Scan for the cell matching the given text and deliver its (X, Y) coordinate at center. 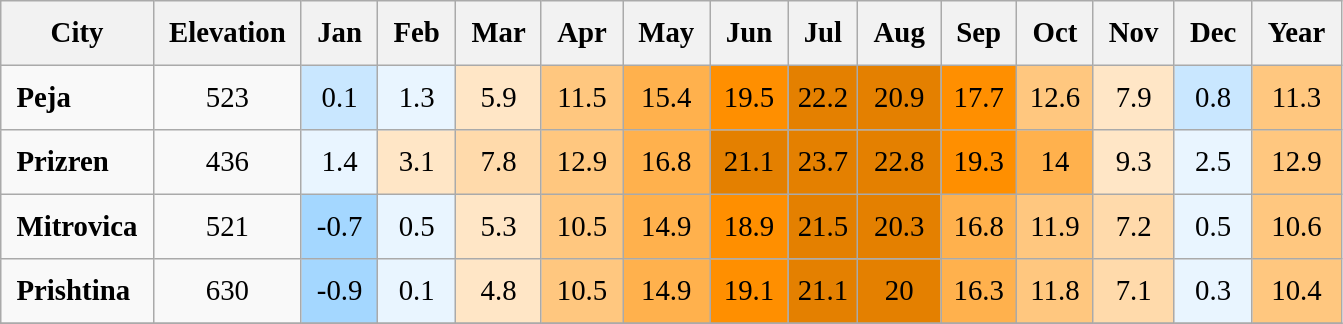
Peja (77, 97)
Feb (417, 33)
Mar (499, 33)
436 (227, 162)
11.8 (1055, 291)
Jun (749, 33)
21.5 (823, 226)
Oct (1055, 33)
3.1 (417, 162)
Mitrovica (77, 226)
15.4 (666, 97)
11.5 (582, 97)
19.5 (749, 97)
1.4 (339, 162)
Sep (979, 33)
Prizren (77, 162)
17.7 (979, 97)
11.9 (1055, 226)
22.8 (900, 162)
Jul (823, 33)
19.1 (749, 291)
0.8 (1213, 97)
5.9 (499, 97)
521 (227, 226)
7.2 (1134, 226)
11.3 (1296, 97)
18.9 (749, 226)
4.8 (499, 291)
Aug (900, 33)
19.3 (979, 162)
630 (227, 291)
10.4 (1296, 291)
1.3 (417, 97)
5.3 (499, 226)
Nov (1134, 33)
16.3 (979, 291)
2.5 (1213, 162)
9.3 (1134, 162)
523 (227, 97)
20.9 (900, 97)
7.9 (1134, 97)
7.1 (1134, 291)
Dec (1213, 33)
Prishtina (77, 291)
20.3 (900, 226)
Year (1296, 33)
10.6 (1296, 226)
7.8 (499, 162)
23.7 (823, 162)
-0.7 (339, 226)
12.6 (1055, 97)
Elevation (227, 33)
City (77, 33)
-0.9 (339, 291)
22.2 (823, 97)
Jan (339, 33)
14 (1055, 162)
0.3 (1213, 291)
20 (900, 291)
May (666, 33)
Apr (582, 33)
